Identify which cell holds the provided text, then report its (X, Y) central coordinate. 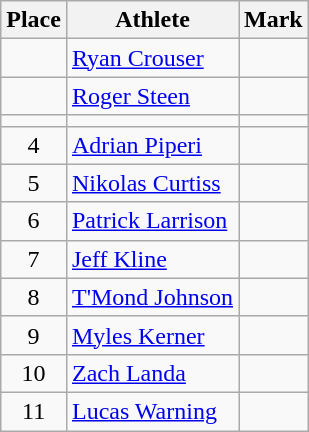
Myles Kerner (152, 335)
9 (34, 335)
Athlete (152, 20)
Place (34, 20)
T'Mond Johnson (152, 297)
Mark (274, 20)
Jeff Kline (152, 259)
7 (34, 259)
Zach Landa (152, 373)
Roger Steen (152, 96)
Nikolas Curtiss (152, 183)
Lucas Warning (152, 411)
10 (34, 373)
8 (34, 297)
6 (34, 221)
Patrick Larrison (152, 221)
4 (34, 145)
11 (34, 411)
Ryan Crouser (152, 58)
5 (34, 183)
Adrian Piperi (152, 145)
